Identify which cell holds the provided text, then report its [x, y] central coordinate. 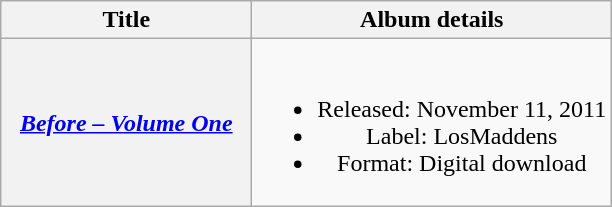
Title [126, 20]
Before – Volume One [126, 122]
Album details [432, 20]
Released: November 11, 2011Label: LosMaddensFormat: Digital download [432, 122]
